Return [x, y] of the center of cell containing provided text 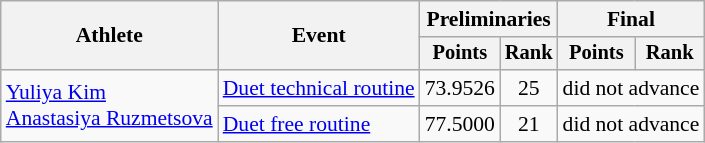
Duet technical routine [319, 88]
Preliminaries [489, 19]
Event [319, 36]
Final [632, 19]
25 [529, 88]
73.9526 [460, 88]
21 [529, 124]
77.5000 [460, 124]
Duet free routine [319, 124]
Athlete [110, 36]
Yuliya KimAnastasiya Ruzmetsova [110, 106]
